Search for the cell housing the specified text and yield its (X, Y) center coordinate. 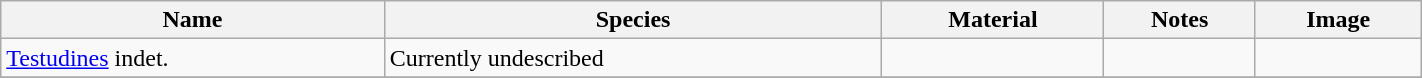
Material (993, 20)
Name (192, 20)
Notes (1180, 20)
Testudines indet. (192, 58)
Species (633, 20)
Image (1338, 20)
Currently undescribed (633, 58)
